Determine the [x, y] coordinate at the center of the cell enclosing the given text.  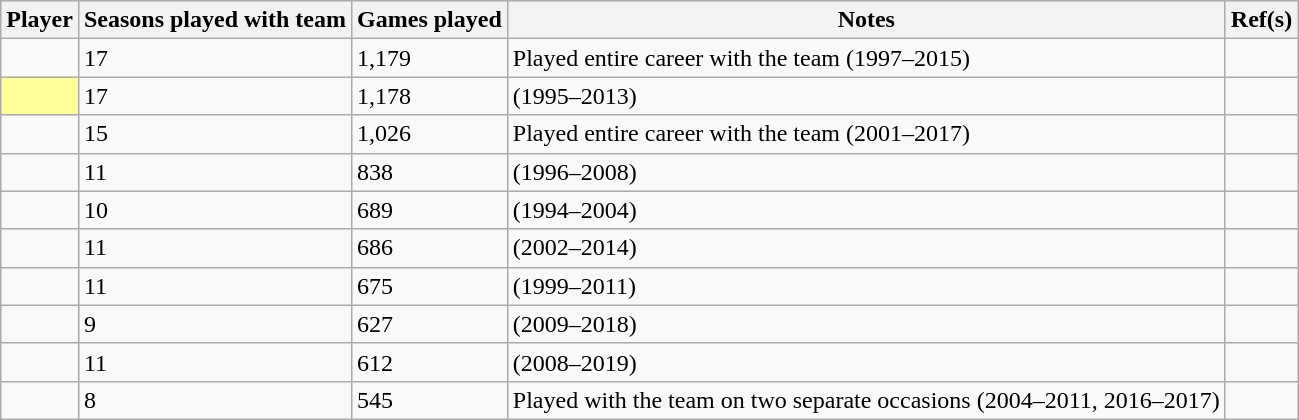
838 [430, 172]
1,178 [430, 96]
10 [214, 210]
689 [430, 210]
(2008–2019) [866, 362]
Ref(s) [1261, 20]
627 [430, 324]
Played with the team on two separate occasions (2004–2011, 2016–2017) [866, 400]
(2002–2014) [866, 248]
(1995–2013) [866, 96]
Player [40, 20]
(2009–2018) [866, 324]
Games played [430, 20]
1,179 [430, 58]
612 [430, 362]
(1996–2008) [866, 172]
Played entire career with the team (1997–2015) [866, 58]
(1999–2011) [866, 286]
675 [430, 286]
8 [214, 400]
Played entire career with the team (2001–2017) [866, 134]
686 [430, 248]
Notes [866, 20]
1,026 [430, 134]
545 [430, 400]
9 [214, 324]
(1994–2004) [866, 210]
Seasons played with team [214, 20]
15 [214, 134]
